Scan for the cell matching the given text and deliver its (X, Y) coordinate at center. 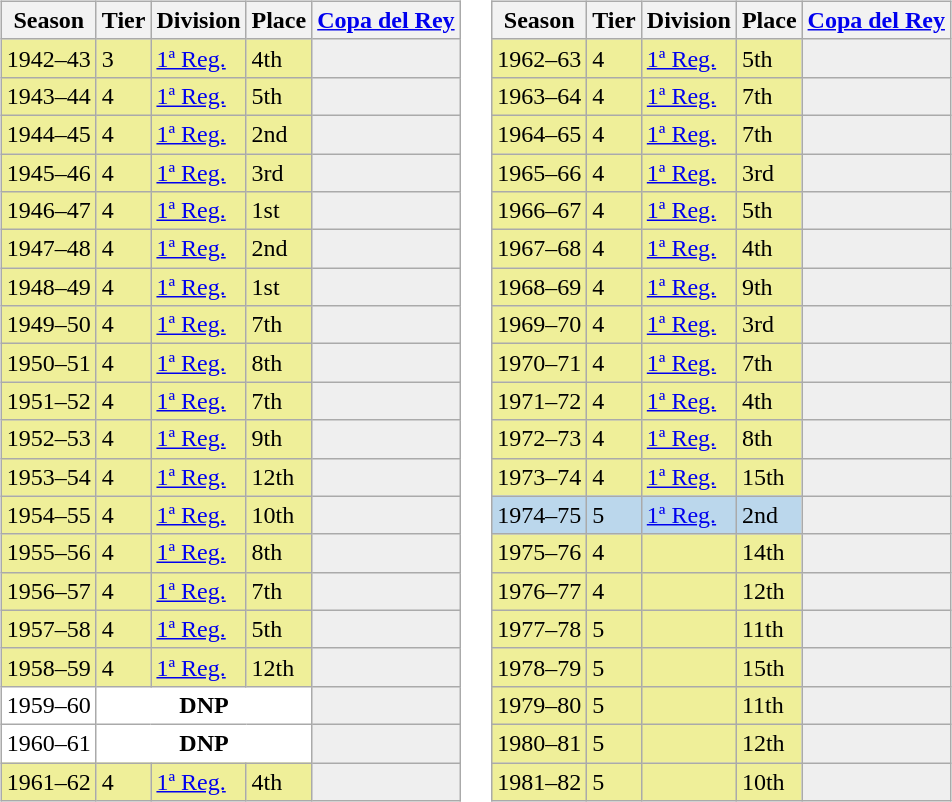
1944–45 (48, 134)
1946–47 (48, 211)
1964–65 (540, 134)
1980–81 (540, 743)
1956–57 (48, 591)
1948–49 (48, 287)
1942–43 (48, 58)
1965–66 (540, 173)
1950–51 (48, 363)
1975–76 (540, 553)
1968–69 (540, 287)
1976–77 (540, 591)
1977–78 (540, 629)
1971–72 (540, 401)
1954–55 (48, 515)
1979–80 (540, 705)
1961–62 (48, 781)
1962–63 (540, 58)
1960–61 (48, 743)
1952–53 (48, 439)
1955–56 (48, 553)
3 (124, 58)
1951–52 (48, 401)
1957–58 (48, 629)
1953–54 (48, 477)
1943–44 (48, 96)
1963–64 (540, 96)
1967–68 (540, 249)
1978–79 (540, 667)
1973–74 (540, 477)
1972–73 (540, 439)
1974–75 (540, 515)
1949–50 (48, 325)
1966–67 (540, 211)
1945–46 (48, 173)
1969–70 (540, 325)
1981–82 (540, 781)
1959–60 (48, 705)
1947–48 (48, 249)
1958–59 (48, 667)
1970–71 (540, 363)
14th (769, 553)
